Capture the cell that displays the provided text and extract its (X, Y) central coordinate. 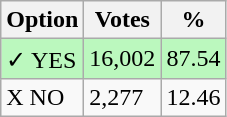
2,277 (122, 97)
16,002 (122, 59)
12.46 (194, 97)
87.54 (194, 59)
✓ YES (42, 59)
% (194, 20)
Option (42, 20)
X NO (42, 97)
Votes (122, 20)
